Return the (X, Y) coordinate for the center point of the cell that contains the specified text.  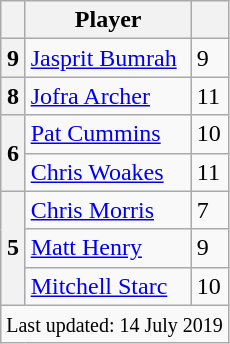
Last updated: 14 July 2019 (115, 324)
Pat Cummins (108, 134)
Jasprit Bumrah (108, 58)
Matt Henry (108, 248)
5 (13, 248)
7 (210, 210)
Player (108, 20)
6 (13, 153)
8 (13, 96)
Chris Woakes (108, 172)
Chris Morris (108, 210)
Mitchell Starc (108, 286)
Jofra Archer (108, 96)
